Return (x, y) of the center of cell containing provided text 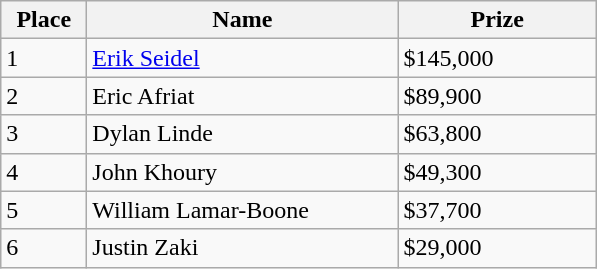
Prize (498, 20)
John Khoury (242, 172)
2 (44, 96)
$37,700 (498, 210)
6 (44, 248)
$29,000 (498, 248)
4 (44, 172)
William Lamar-Boone (242, 210)
$63,800 (498, 134)
$145,000 (498, 58)
Place (44, 20)
Eric Afriat (242, 96)
Name (242, 20)
$49,300 (498, 172)
Erik Seidel (242, 58)
$89,900 (498, 96)
Justin Zaki (242, 248)
5 (44, 210)
3 (44, 134)
Dylan Linde (242, 134)
1 (44, 58)
